Output the (x, y) coordinate of the center of the cell containing the given text.  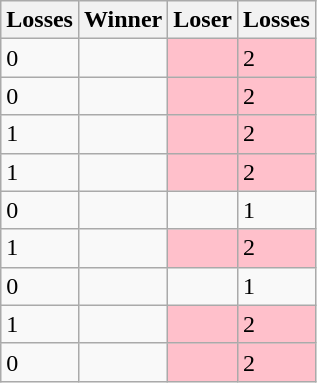
Loser (203, 20)
Winner (122, 20)
